Extract the (x, y) coordinate from the center of the cell holding the provided text.  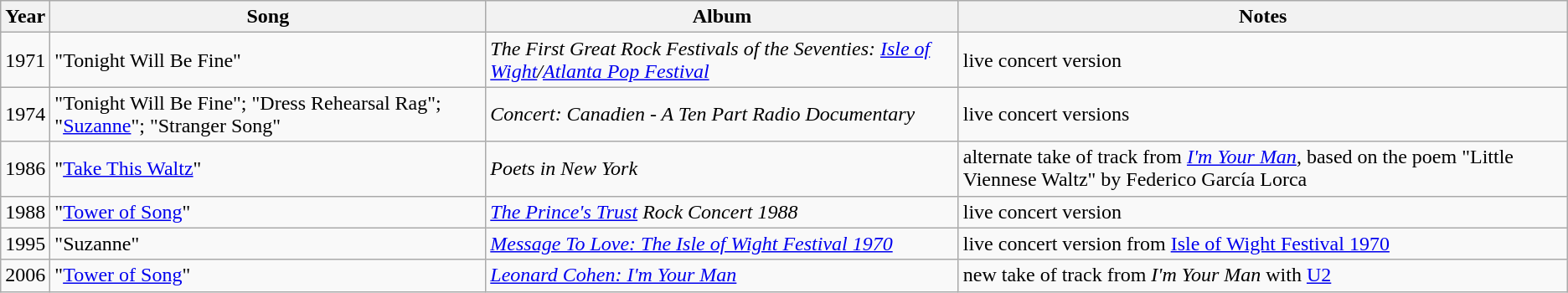
The First Great Rock Festivals of the Seventies: Isle of Wight/Atlanta Pop Festival (722, 60)
Notes (1263, 17)
Concert: Canadien - A Ten Part Radio Documentary (722, 114)
Year (25, 17)
live concert version from Isle of Wight Festival 1970 (1263, 244)
1988 (25, 212)
1995 (25, 244)
"Tonight Will Be Fine"; "Dress Rehearsal Rag"; "Suzanne"; "Stranger Song" (268, 114)
live concert versions (1263, 114)
1974 (25, 114)
Album (722, 17)
Poets in New York (722, 169)
Song (268, 17)
1986 (25, 169)
"Tonight Will Be Fine" (268, 60)
2006 (25, 275)
alternate take of track from I'm Your Man, based on the poem "Little Viennese Waltz" by Federico García Lorca (1263, 169)
"Suzanne" (268, 244)
new take of track from I'm Your Man with U2 (1263, 275)
Message To Love: The Isle of Wight Festival 1970 (722, 244)
1971 (25, 60)
Leonard Cohen: I'm Your Man (722, 275)
"Take This Waltz" (268, 169)
The Prince's Trust Rock Concert 1988 (722, 212)
